Extract the (X, Y) coordinate from the center of the cell holding the provided text.  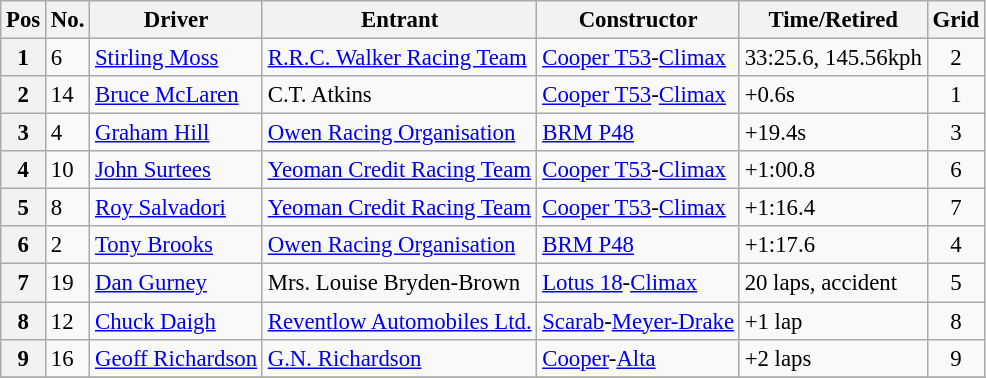
No. (68, 20)
Tony Brooks (176, 245)
Cooper-Alta (638, 358)
20 laps, accident (833, 283)
C.T. Atkins (399, 95)
10 (68, 170)
Geoff Richardson (176, 358)
Mrs. Louise Bryden-Brown (399, 283)
14 (68, 95)
Bruce McLaren (176, 95)
Stirling Moss (176, 58)
Graham Hill (176, 133)
Scarab-Meyer-Drake (638, 321)
Chuck Daigh (176, 321)
+19.4s (833, 133)
16 (68, 358)
Pos (24, 20)
Reventlow Automobiles Ltd. (399, 321)
+2 laps (833, 358)
+0.6s (833, 95)
12 (68, 321)
Roy Salvadori (176, 208)
Lotus 18-Climax (638, 283)
19 (68, 283)
R.R.C. Walker Racing Team (399, 58)
John Surtees (176, 170)
Entrant (399, 20)
Driver (176, 20)
G.N. Richardson (399, 358)
+1:00.8 (833, 170)
Grid (956, 20)
+1:16.4 (833, 208)
+1 lap (833, 321)
+1:17.6 (833, 245)
Dan Gurney (176, 283)
Time/Retired (833, 20)
33:25.6, 145.56kph (833, 58)
Constructor (638, 20)
